From the cell containing the given text, extract its center point as [X, Y] coordinate. 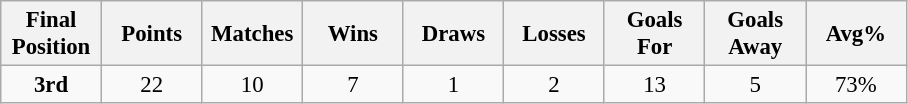
Final Position [52, 34]
Goals Away [756, 34]
Matches [252, 34]
2 [554, 85]
7 [354, 85]
Wins [354, 34]
Draws [454, 34]
13 [654, 85]
22 [152, 85]
1 [454, 85]
Avg% [856, 34]
Points [152, 34]
73% [856, 85]
Goals For [654, 34]
5 [756, 85]
3rd [52, 85]
10 [252, 85]
Losses [554, 34]
